Return (X, Y) of the center of cell containing provided text 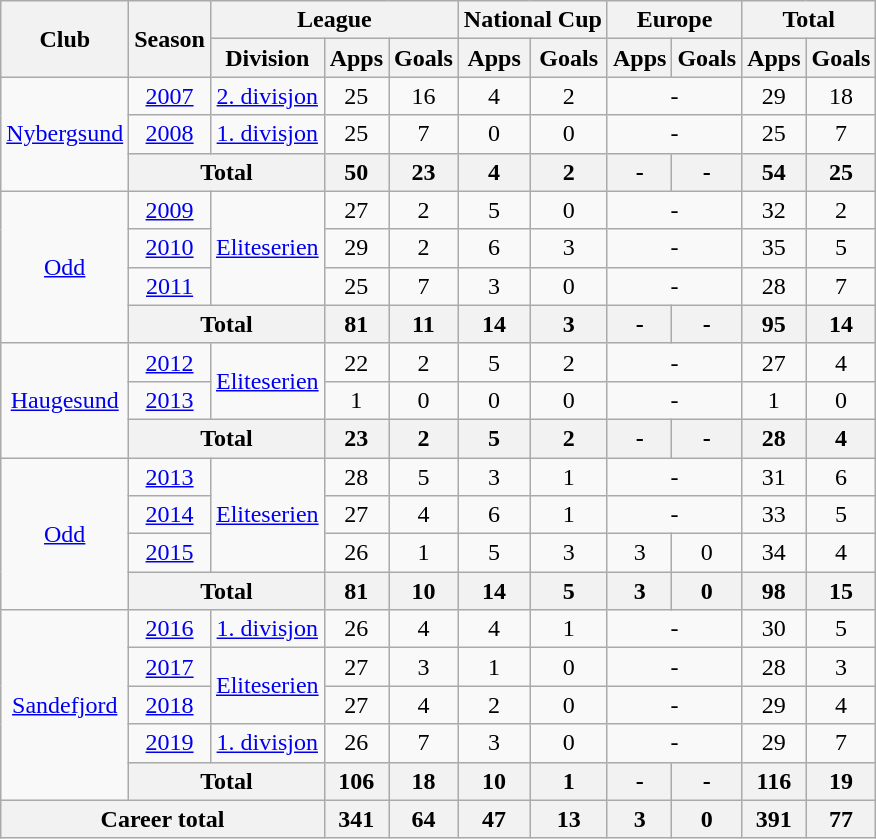
Nybergsund (65, 134)
31 (774, 477)
2011 (170, 286)
2018 (170, 705)
Career total (162, 819)
391 (774, 819)
77 (841, 819)
Sandefjord (65, 705)
64 (424, 819)
2017 (170, 667)
Europe (674, 20)
16 (424, 96)
33 (774, 515)
341 (356, 819)
Season (170, 39)
19 (841, 781)
2016 (170, 629)
15 (841, 591)
Haugesund (65, 400)
95 (774, 324)
2012 (170, 362)
2009 (170, 210)
2014 (170, 515)
32 (774, 210)
2019 (170, 743)
11 (424, 324)
98 (774, 591)
2010 (170, 248)
13 (569, 819)
Division (267, 58)
Club (65, 39)
50 (356, 172)
22 (356, 362)
2007 (170, 96)
League (334, 20)
54 (774, 172)
2015 (170, 553)
30 (774, 629)
National Cup (532, 20)
106 (356, 781)
116 (774, 781)
35 (774, 248)
34 (774, 553)
2008 (170, 134)
2. divisjon (267, 96)
47 (494, 819)
